Return the (X, Y) coordinate for the center point of the cell that contains the specified text.  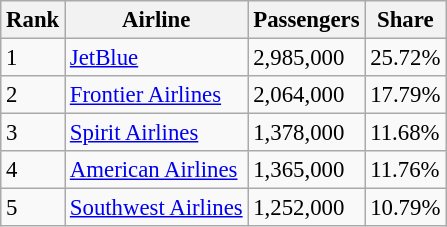
1,252,000 (306, 208)
Frontier Airlines (156, 95)
Airline (156, 20)
1 (33, 58)
2 (33, 95)
American Airlines (156, 170)
11.68% (406, 133)
3 (33, 133)
5 (33, 208)
25.72% (406, 58)
11.76% (406, 170)
Rank (33, 20)
4 (33, 170)
JetBlue (156, 58)
Share (406, 20)
Spirit Airlines (156, 133)
Passengers (306, 20)
17.79% (406, 95)
2,064,000 (306, 95)
Southwest Airlines (156, 208)
10.79% (406, 208)
1,365,000 (306, 170)
1,378,000 (306, 133)
2,985,000 (306, 58)
